Detect which cell encompasses the target text, then output its [X, Y] center coordinate. 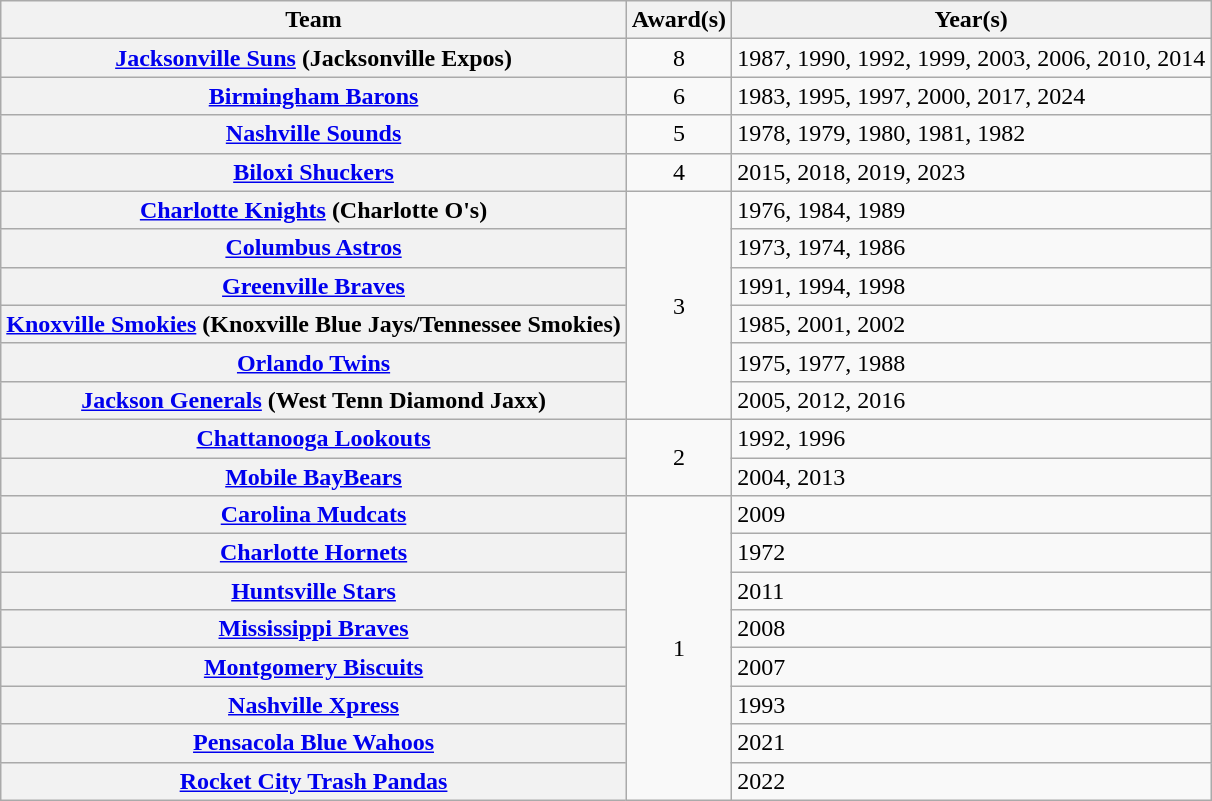
1972 [972, 553]
2004, 2013 [972, 477]
1985, 2001, 2002 [972, 324]
Mobile BayBears [314, 477]
1983, 1995, 1997, 2000, 2017, 2024 [972, 96]
5 [678, 134]
Huntsville Stars [314, 591]
Charlotte Hornets [314, 553]
Greenville Braves [314, 286]
Biloxi Shuckers [314, 172]
Columbus Astros [314, 248]
Charlotte Knights (Charlotte O's) [314, 210]
2021 [972, 743]
2009 [972, 515]
Knoxville Smokies (Knoxville Blue Jays/Tennessee Smokies) [314, 324]
Carolina Mudcats [314, 515]
1 [678, 648]
Orlando Twins [314, 362]
1993 [972, 705]
Year(s) [972, 20]
2008 [972, 629]
8 [678, 58]
1987, 1990, 1992, 1999, 2003, 2006, 2010, 2014 [972, 58]
Birmingham Barons [314, 96]
Jackson Generals (West Tenn Diamond Jaxx) [314, 400]
2007 [972, 667]
2 [678, 457]
2022 [972, 781]
1973, 1974, 1986 [972, 248]
1975, 1977, 1988 [972, 362]
1978, 1979, 1980, 1981, 1982 [972, 134]
4 [678, 172]
Nashville Sounds [314, 134]
Team [314, 20]
1976, 1984, 1989 [972, 210]
2011 [972, 591]
Montgomery Biscuits [314, 667]
Pensacola Blue Wahoos [314, 743]
6 [678, 96]
3 [678, 305]
Jacksonville Suns (Jacksonville Expos) [314, 58]
Rocket City Trash Pandas [314, 781]
2005, 2012, 2016 [972, 400]
Award(s) [678, 20]
Chattanooga Lookouts [314, 438]
2015, 2018, 2019, 2023 [972, 172]
Mississippi Braves [314, 629]
1991, 1994, 1998 [972, 286]
1992, 1996 [972, 438]
Nashville Xpress [314, 705]
